Output the (X, Y) coordinate of the center of the cell containing the given text.  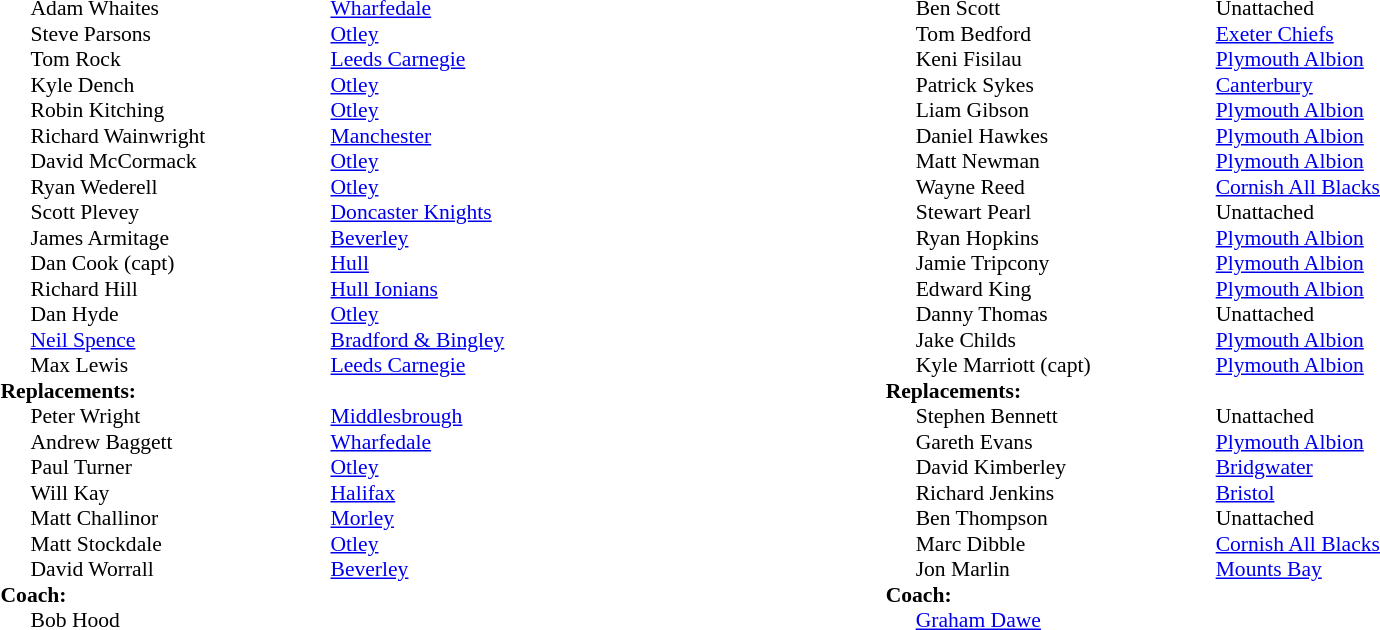
Liam Gibson (1066, 111)
Matt Stockdale (180, 544)
Danny Thomas (1066, 315)
Patrick Sykes (1066, 85)
Morley (417, 519)
Max Lewis (180, 365)
Richard Wainwright (180, 136)
Exeter Chiefs (1298, 34)
Jamie Tripcony (1066, 263)
Dan Cook (capt) (180, 263)
Richard Jenkins (1066, 493)
Paul Turner (180, 467)
Peter Wright (180, 417)
Jon Marlin (1066, 569)
Halifax (417, 493)
Kyle Dench (180, 85)
Bristol (1298, 493)
Neil Spence (180, 340)
Scott Plevey (180, 213)
Will Kay (180, 493)
Stephen Bennett (1066, 417)
Andrew Baggett (180, 442)
Wayne Reed (1066, 187)
Ryan Wederell (180, 187)
Ryan Hopkins (1066, 238)
Robin Kitching (180, 111)
Jake Childs (1066, 340)
Manchester (417, 136)
Wharfedale (417, 442)
Daniel Hawkes (1066, 136)
Steve Parsons (180, 34)
Matt Challinor (180, 519)
Hull (417, 263)
Richard Hill (180, 289)
Hull Ionians (417, 289)
Middlesbrough (417, 417)
James Armitage (180, 238)
Canterbury (1298, 85)
Dan Hyde (180, 315)
Matt Newman (1066, 161)
Doncaster Knights (417, 213)
Marc Dibble (1066, 544)
David McCormack (180, 161)
Mounts Bay (1298, 569)
Keni Fisilau (1066, 59)
Tom Bedford (1066, 34)
Ben Thompson (1066, 519)
Tom Rock (180, 59)
Kyle Marriott (capt) (1066, 365)
David Kimberley (1066, 467)
Bradford & Bingley (417, 340)
David Worrall (180, 569)
Bridgwater (1298, 467)
Gareth Evans (1066, 442)
Stewart Pearl (1066, 213)
Edward King (1066, 289)
